Return the [X, Y] coordinate for the center point of the cell that contains the specified text.  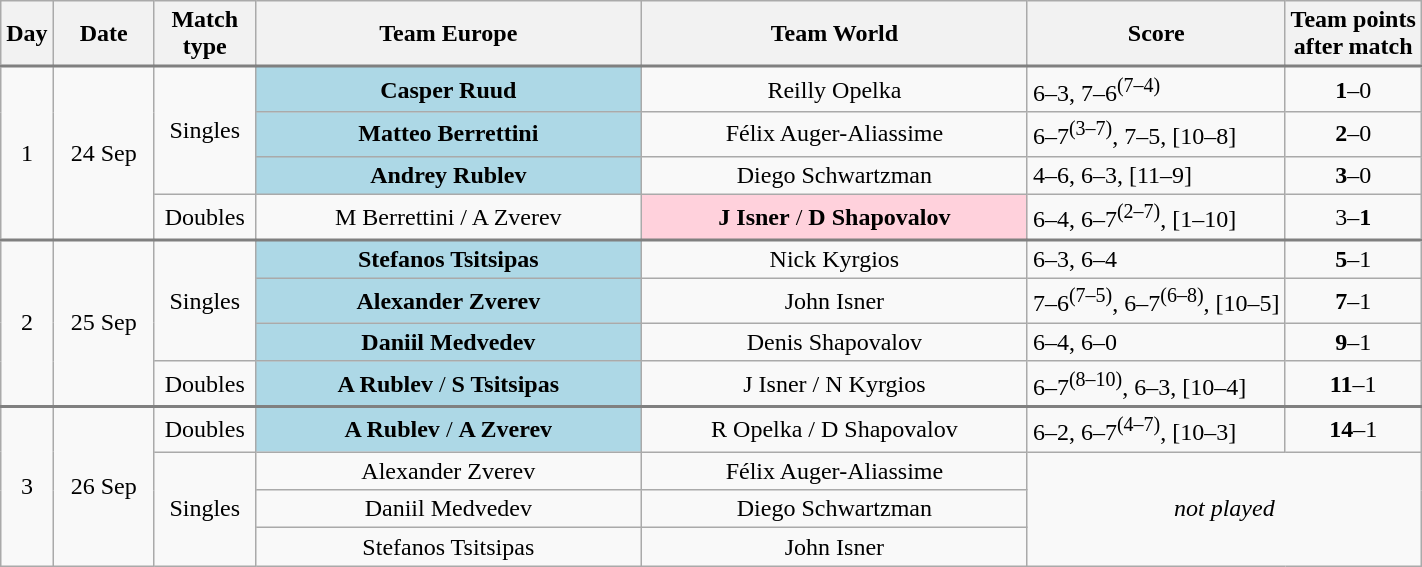
Denis Shapovalov [834, 342]
Reilly Opelka [834, 90]
6–4, 6–7(2–7), [1–10] [1156, 216]
6–4, 6–0 [1156, 342]
6–7(3–7), 7–5, [10–8] [1156, 134]
14–1 [1353, 430]
3 [27, 486]
1 [27, 154]
Date [104, 34]
Team Europe [448, 34]
J Isner / D Shapovalov [834, 216]
9–1 [1353, 342]
Team points after match [1353, 34]
3–0 [1353, 175]
not played [1224, 509]
26 Sep [104, 486]
25 Sep [104, 324]
2–0 [1353, 134]
24 Sep [104, 154]
Score [1156, 34]
1–0 [1353, 90]
Match type [204, 34]
6–3, 6–4 [1156, 260]
6–3, 7–6(7–4) [1156, 90]
Nick Kyrgios [834, 260]
3–1 [1353, 216]
6–2, 6–7(4–7), [10–3] [1156, 430]
Andrey Rublev [448, 175]
7–6(7–5), 6–7(6–8), [10–5] [1156, 302]
11–1 [1353, 384]
4–6, 6–3, [11–9] [1156, 175]
M Berrettini / A Zverev [448, 216]
Matteo Berrettini [448, 134]
2 [27, 324]
J Isner / N Kyrgios [834, 384]
Team World [834, 34]
6–7(8–10), 6–3, [10–4] [1156, 384]
A Rublev / S Tsitsipas [448, 384]
A Rublev / A Zverev [448, 430]
5–1 [1353, 260]
R Opelka / D Shapovalov [834, 430]
7–1 [1353, 302]
Day [27, 34]
Casper Ruud [448, 90]
